Return (X, Y) of the center of cell containing provided text 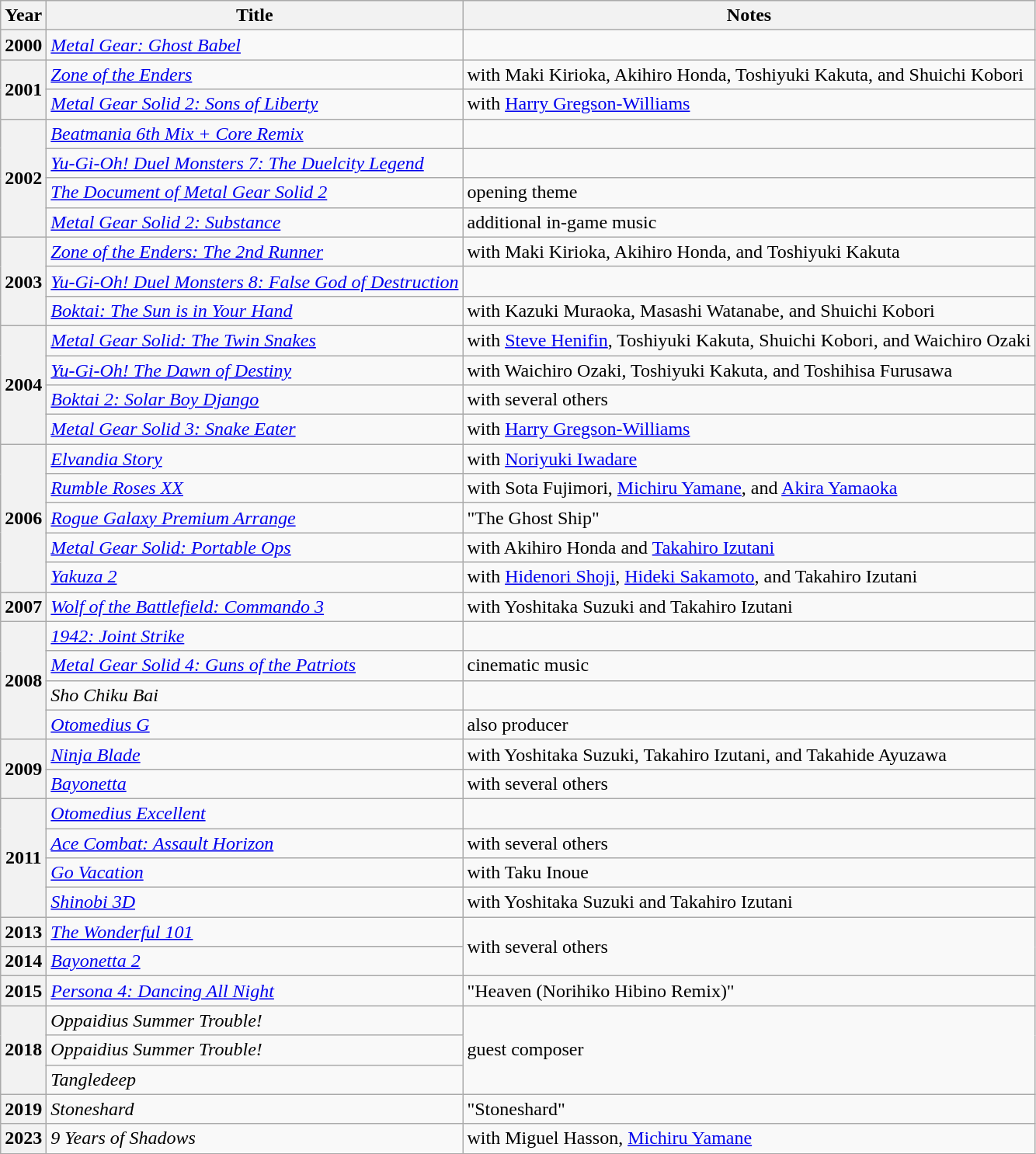
with Maki Kirioka, Akihiro Honda, and Toshiyuki Kakuta (749, 252)
opening theme (749, 193)
Notes (749, 16)
cinematic music (749, 666)
additional in-game music (749, 222)
with Noriyuki Iwadare (749, 459)
with Maki Kirioka, Akihiro Honda, Toshiyuki Kakuta, and Shuichi Kobori (749, 75)
Boktai 2: Solar Boy Django (255, 400)
Rogue Galaxy Premium Arrange (255, 518)
Metal Gear Solid: Portable Ops (255, 547)
Go Vacation (255, 873)
with Akihiro Honda and Takahiro Izutani (749, 547)
with Yoshitaka Suzuki, Takahiro Izutani, and Takahide Ayuzawa (749, 754)
Metal Gear Solid 2: Substance (255, 222)
Metal Gear Solid 2: Sons of Liberty (255, 104)
Metal Gear Solid 3: Snake Eater (255, 429)
Yakuza 2 (255, 577)
with Miguel Hasson, Michiru Yamane (749, 1138)
"The Ghost Ship" (749, 518)
2013 (23, 932)
2008 (23, 680)
Zone of the Enders (255, 75)
with Waichiro Ozaki, Toshiyuki Kakuta, and Toshihisa Furusawa (749, 370)
2019 (23, 1109)
Ace Combat: Assault Horizon (255, 843)
with Taku Inoue (749, 873)
guest composer (749, 1050)
with Kazuki Muraoka, Masashi Watanabe, and Shuichi Kobori (749, 311)
Bayonetta (255, 784)
also producer (749, 725)
9 Years of Shadows (255, 1138)
2003 (23, 281)
Bayonetta 2 (255, 961)
1942: Joint Strike (255, 636)
Yu-Gi-Oh! Duel Monsters 8: False God of Destruction (255, 281)
Boktai: The Sun is in Your Hand (255, 311)
2001 (23, 89)
The Document of Metal Gear Solid 2 (255, 193)
Persona 4: Dancing All Night (255, 991)
Stoneshard (255, 1109)
The Wonderful 101 (255, 932)
Metal Gear Solid 4: Guns of the Patriots (255, 666)
Zone of the Enders: The 2nd Runner (255, 252)
2009 (23, 769)
Ninja Blade (255, 754)
2014 (23, 961)
2006 (23, 518)
Metal Gear: Ghost Babel (255, 45)
2023 (23, 1138)
Yu-Gi-Oh! The Dawn of Destiny (255, 370)
Metal Gear Solid: The Twin Snakes (255, 340)
Year (23, 16)
Tangledeep (255, 1079)
Otomedius Excellent (255, 813)
Shinobi 3D (255, 902)
with Sota Fujimori, Michiru Yamane, and Akira Yamaoka (749, 488)
with Hidenori Shoji, Hideki Sakamoto, and Takahiro Izutani (749, 577)
2015 (23, 991)
2018 (23, 1050)
Elvandia Story (255, 459)
Beatmania 6th Mix + Core Remix (255, 134)
Title (255, 16)
Otomedius G (255, 725)
"Stoneshard" (749, 1109)
with Steve Henifin, Toshiyuki Kakuta, Shuichi Kobori, and Waichiro Ozaki (749, 340)
2007 (23, 607)
2002 (23, 178)
Yu-Gi-Oh! Duel Monsters 7: The Duelcity Legend (255, 163)
Rumble Roses XX (255, 488)
2004 (23, 384)
2000 (23, 45)
Wolf of the Battlefield: Commando 3 (255, 607)
"Heaven (Norihiko Hibino Remix)" (749, 991)
Sho Chiku Bai (255, 695)
2011 (23, 857)
